For the text-containing cell, return its midpoint in [x, y] coordinate format. 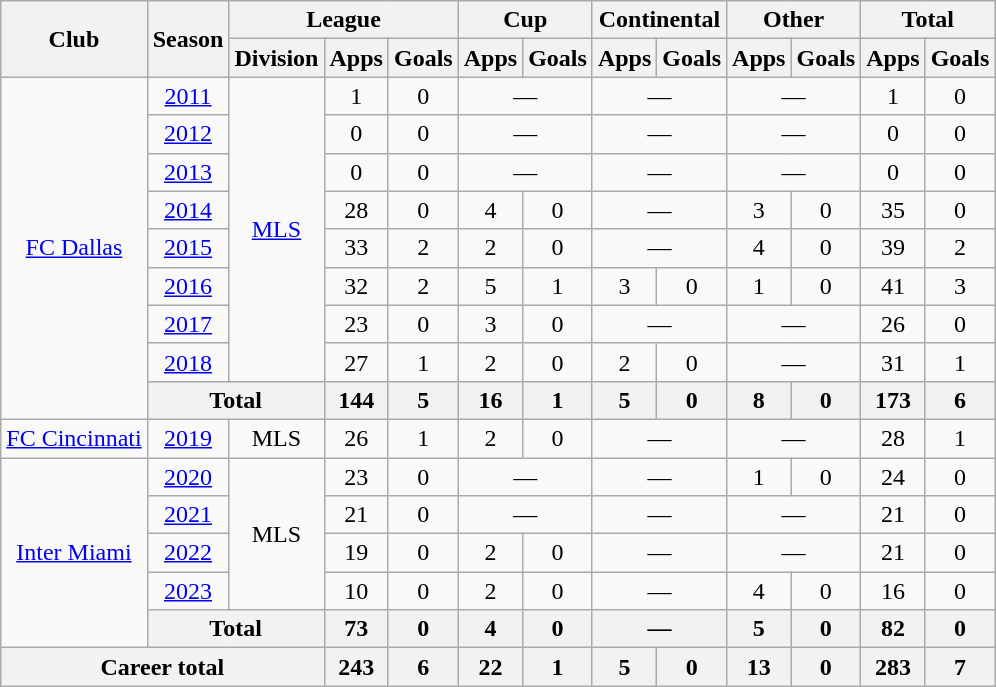
283 [893, 667]
Cup [525, 20]
Career total [162, 667]
2023 [188, 591]
144 [356, 400]
2020 [188, 477]
2022 [188, 553]
Other [794, 20]
27 [356, 362]
League [344, 20]
Club [74, 39]
2013 [188, 172]
FC Cincinnati [74, 438]
2019 [188, 438]
7 [960, 667]
243 [356, 667]
33 [356, 248]
31 [893, 362]
2017 [188, 324]
Season [188, 39]
2021 [188, 515]
Inter Miami [74, 553]
Division [276, 58]
2014 [188, 210]
24 [893, 477]
2016 [188, 286]
35 [893, 210]
2015 [188, 248]
82 [893, 629]
73 [356, 629]
41 [893, 286]
8 [759, 400]
FC Dallas [74, 248]
10 [356, 591]
32 [356, 286]
13 [759, 667]
2012 [188, 134]
2011 [188, 96]
39 [893, 248]
Continental [659, 20]
22 [490, 667]
19 [356, 553]
173 [893, 400]
2018 [188, 362]
